Extract the (X, Y) coordinate from the center of the cell holding the provided text.  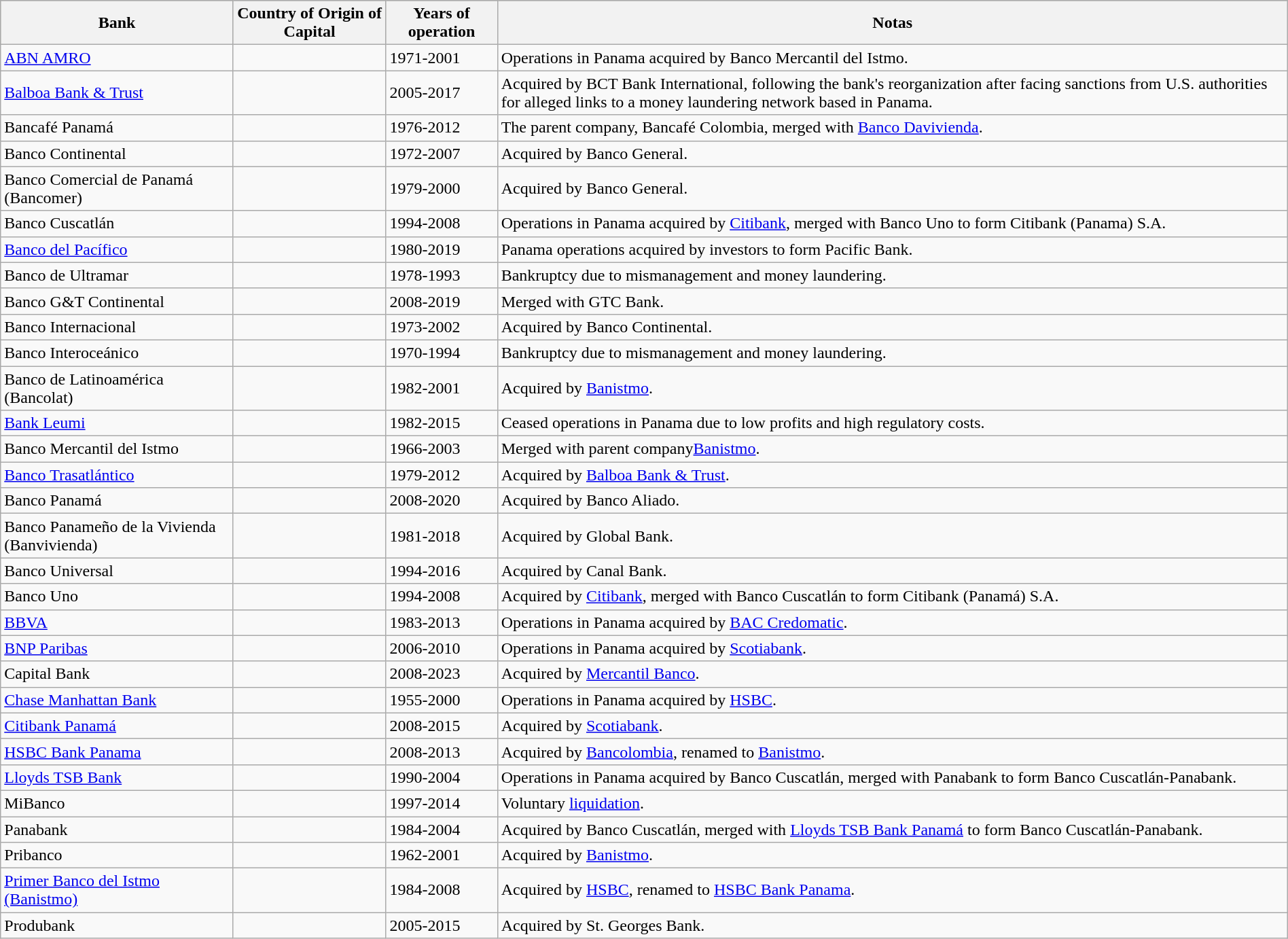
Banco Cuscatlán (117, 224)
1990-2004 (442, 777)
Banco Mercantil del Istmo (117, 449)
Merged with GTC Bank. (893, 301)
1997-2014 (442, 803)
Citibank Panamá (117, 726)
1973-2002 (442, 327)
BBVA (117, 622)
Banco Interoceánico (117, 353)
Bank Leumi (117, 423)
Ceased operations in Panama due to low profits and high regulatory costs. (893, 423)
Acquired by Banco Aliado. (893, 501)
Panabank (117, 830)
2008-2015 (442, 726)
Operations in Panama acquired by Citibank, merged with Banco Uno to form Citibank (Panama) S.A. (893, 224)
1972-2007 (442, 154)
Bank (117, 23)
ABN AMRO (117, 58)
Country of Origin of Capital (310, 23)
Acquired by Canal Bank. (893, 571)
Acquired by Global Bank. (893, 535)
2005-2017 (442, 92)
Banco Panameño de la Vivienda (Banvivienda) (117, 535)
Banco de Ultramar (117, 275)
BNP Paribas (117, 648)
Produbank (117, 925)
Bancafé Panamá (117, 128)
Operations in Panama acquired by BAC Credomatic. (893, 622)
Years of operation (442, 23)
1966-2003 (442, 449)
Banco Panamá (117, 501)
1983-2013 (442, 622)
1982-2001 (442, 387)
The parent company, Bancafé Colombia, merged with Banco Davivienda. (893, 128)
Banco Uno (117, 597)
Lloyds TSB Bank (117, 777)
Acquired by Mercantil Banco. (893, 674)
Pribanco (117, 855)
1979-2012 (442, 475)
1978-1993 (442, 275)
Panama operations acquired by investors to form Pacific Bank. (893, 249)
Operations in Panama acquired by Banco Cuscatlán, merged with Panabank to form Banco Cuscatlán-Panabank. (893, 777)
Balboa Bank & Trust (117, 92)
Banco Universal (117, 571)
1994-2016 (442, 571)
Banco Continental (117, 154)
2008-2020 (442, 501)
HSBC Bank Panama (117, 751)
1962-2001 (442, 855)
Capital Bank (117, 674)
Notas (893, 23)
2008-2023 (442, 674)
Banco Trasatlántico (117, 475)
2008-2013 (442, 751)
1984-2004 (442, 830)
Chase Manhattan Bank (117, 700)
Merged with parent companyBanistmo. (893, 449)
Acquired by Banco Cuscatlán, merged with Lloyds TSB Bank Panamá to form Banco Cuscatlán-Panabank. (893, 830)
1981-2018 (442, 535)
Acquired by Scotiabank. (893, 726)
Banco de Latinoamérica (Bancolat) (117, 387)
Banco del Pacífico (117, 249)
1984-2008 (442, 890)
Operations in Panama acquired by Banco Mercantil del Istmo. (893, 58)
1982-2015 (442, 423)
1971-2001 (442, 58)
1970-1994 (442, 353)
1980-2019 (442, 249)
2006-2010 (442, 648)
Voluntary liquidation. (893, 803)
Primer Banco del Istmo (Banistmo) (117, 890)
Acquired by Banco Continental. (893, 327)
1955-2000 (442, 700)
Operations in Panama acquired by HSBC. (893, 700)
Banco G&T Continental (117, 301)
Acquired by Balboa Bank & Trust. (893, 475)
Banco Internacional (117, 327)
MiBanco (117, 803)
2005-2015 (442, 925)
1979-2000 (442, 189)
2008-2019 (442, 301)
Acquired by St. Georges Bank. (893, 925)
Acquired by HSBC, renamed to HSBC Bank Panama. (893, 890)
1976-2012 (442, 128)
Operations in Panama acquired by Scotiabank. (893, 648)
Acquired by Bancolombia, renamed to Banistmo. (893, 751)
Acquired by Citibank, merged with Banco Cuscatlán to form Citibank (Panamá) S.A. (893, 597)
Banco Comercial de Panamá (Bancomer) (117, 189)
